Identify which cell holds the provided text, then report its [x, y] central coordinate. 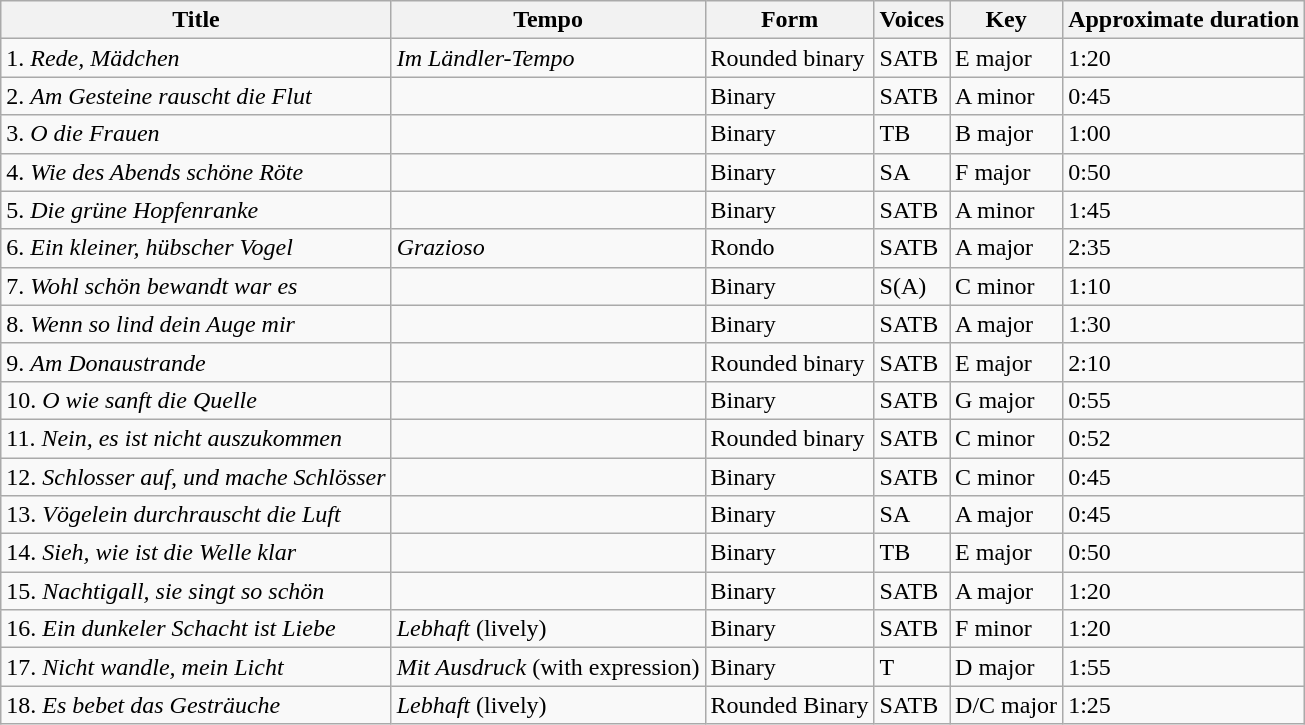
2. Am Gesteine rauscht die Flut [196, 96]
Voices [912, 20]
0:55 [1184, 400]
S(A) [912, 286]
1:00 [1184, 134]
10. O wie sanft die Quelle [196, 400]
2:35 [1184, 248]
Form [790, 20]
G major [1006, 400]
1:30 [1184, 324]
F major [1006, 172]
1:25 [1184, 705]
D major [1006, 667]
16. Ein dunkeler Schacht ist Liebe [196, 629]
18. Es bebet das Gesträuche [196, 705]
3. O die Frauen [196, 134]
0:52 [1184, 438]
1:10 [1184, 286]
4. Wie des Abends schöne Röte [196, 172]
D/C major [1006, 705]
12. Schlosser auf, und mache Schlösser [196, 477]
Im Ländler-Tempo [548, 58]
9. Am Donaustrande [196, 362]
Title [196, 20]
1:45 [1184, 210]
Key [1006, 20]
17. Nicht wandle, mein Licht [196, 667]
6. Ein kleiner, hübscher Vogel [196, 248]
7. Wohl schön bewandt war es [196, 286]
Grazioso [548, 248]
8. Wenn so lind dein Auge mir [196, 324]
Tempo [548, 20]
2:10 [1184, 362]
1:55 [1184, 667]
B major [1006, 134]
13. Vögelein durchrauscht die Luft [196, 515]
1. Rede, Mädchen [196, 58]
14. Sieh, wie ist die Welle klar [196, 553]
Approximate duration [1184, 20]
Rounded Binary [790, 705]
T [912, 667]
5. Die grüne Hopfenranke [196, 210]
11. Nein, es ist nicht auszukommen [196, 438]
Mit Ausdruck (with expression) [548, 667]
Rondo [790, 248]
15. Nachtigall, sie singt so schön [196, 591]
F minor [1006, 629]
